Find where the given text appears and provide that cell's center as (x, y) coordinate. 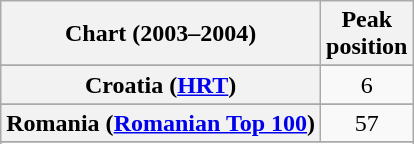
57 (367, 123)
Croatia (HRT) (161, 85)
6 (367, 85)
Chart (2003–2004) (161, 34)
Romania (Romanian Top 100) (161, 123)
Peakposition (367, 34)
